For the text-containing cell, return its midpoint in (x, y) coordinate format. 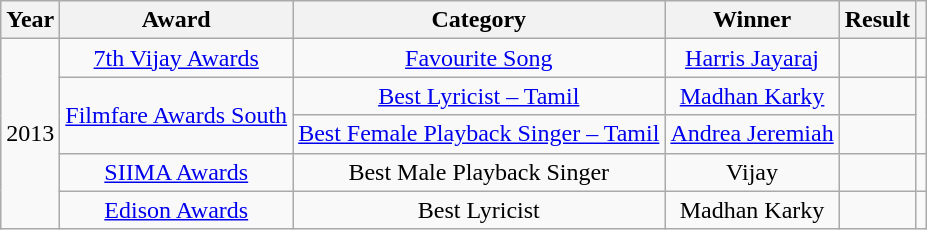
Best Lyricist – Tamil (479, 96)
Year (30, 20)
Winner (752, 20)
Favourite Song (479, 58)
Result (877, 20)
Best Female Playback Singer – Tamil (479, 134)
Andrea Jeremiah (752, 134)
Best Male Playback Singer (479, 172)
Harris Jayaraj (752, 58)
7th Vijay Awards (176, 58)
Best Lyricist (479, 210)
Vijay (752, 172)
Edison Awards (176, 210)
2013 (30, 134)
Filmfare Awards South (176, 115)
Category (479, 20)
SIIMA Awards (176, 172)
Award (176, 20)
